Determine the [X, Y] coordinate at the center of the cell enclosing the given text.  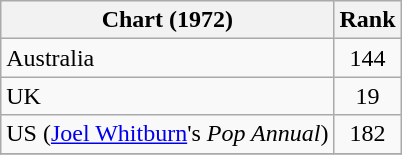
UK [168, 96]
182 [368, 134]
Chart (1972) [168, 20]
Australia [168, 58]
Rank [368, 20]
US (Joel Whitburn's Pop Annual) [168, 134]
144 [368, 58]
19 [368, 96]
